Search for the cell housing the specified text and yield its [x, y] center coordinate. 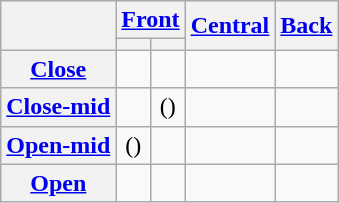
Open-mid [58, 145]
Central [230, 26]
Open [58, 183]
Front [150, 20]
Close-mid [58, 107]
Close [58, 69]
Back [306, 26]
